Detect which cell encompasses the target text, then output its [x, y] center coordinate. 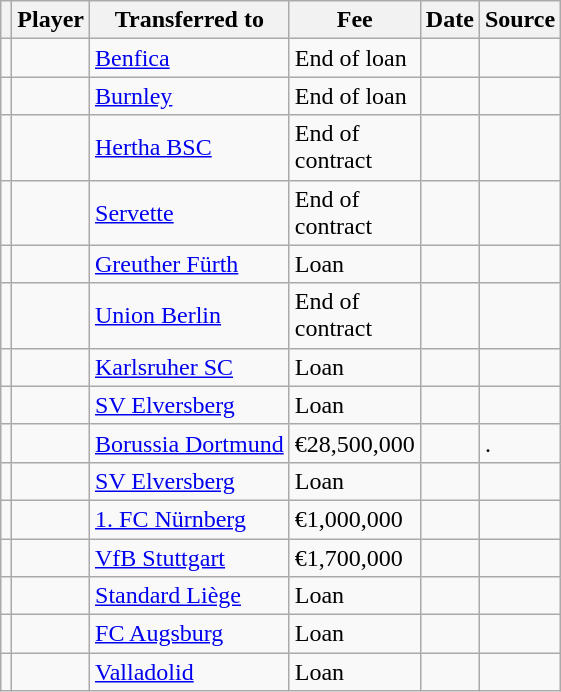
Hertha BSC [190, 148]
Union Berlin [190, 316]
. [520, 443]
€28,500,000 [354, 443]
Player [51, 20]
€1,700,000 [354, 557]
Standard Liège [190, 596]
Borussia Dortmund [190, 443]
€1,000,000 [354, 519]
Transferred to [190, 20]
Karlsruher SC [190, 367]
VfB Stuttgart [190, 557]
Date [450, 20]
Source [520, 20]
Burnley [190, 96]
FC Augsburg [190, 634]
Greuther Fürth [190, 264]
Servette [190, 212]
1. FC Nürnberg [190, 519]
Benfica [190, 58]
Valladolid [190, 672]
Fee [354, 20]
